Detect which cell encompasses the target text, then output its (X, Y) center coordinate. 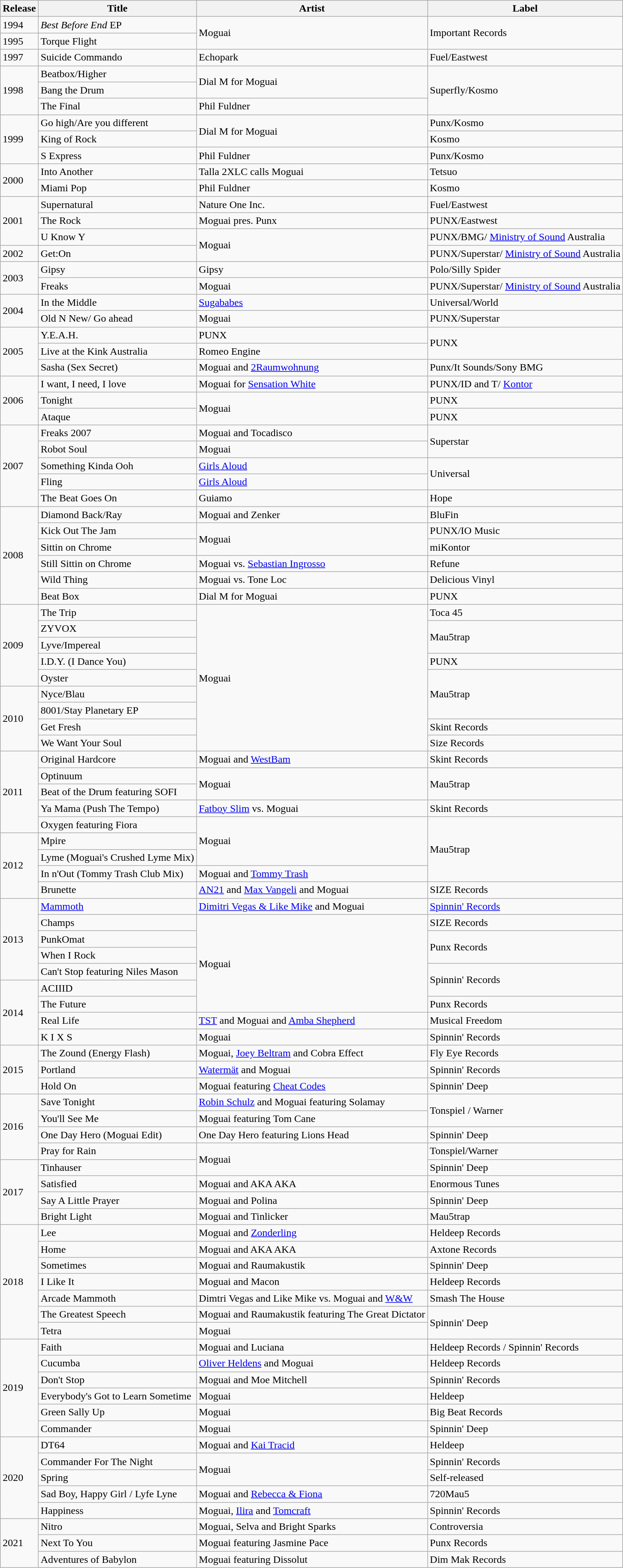
The Rock (118, 221)
Enormous Tunes (525, 1184)
Tetra (118, 1331)
Get Fresh (118, 727)
Tinhauser (118, 1167)
Moguai and Tommy Trash (312, 874)
The Beat Goes On (118, 498)
Pray for Rain (118, 1151)
PUNX/Eastwest (525, 221)
Tonspiel / Warner (525, 1110)
Into Another (118, 172)
Punx/It Sounds/Sony BMG (525, 368)
Moguai, Joey Beltram and Cobra Effect (312, 1053)
720Mau5 (525, 1494)
Release (19, 9)
Commander For The Night (118, 1461)
Miami Pop (118, 188)
Sugababes (312, 302)
2007 (19, 465)
Moguai and 2Raumwohnung (312, 368)
Nature One Inc. (312, 205)
2018 (19, 1282)
You'll See Me (118, 1119)
Nyce/Blau (118, 694)
Important Records (525, 33)
Old N New/ Go ahead (118, 319)
Ataque (118, 416)
1998 (19, 90)
Dimitri Vegas & Like Mike and Moguai (312, 906)
King of Rock (118, 139)
PUNX/IO Music (525, 531)
Moguai and Zonderling (312, 1233)
Moguai and Polina (312, 1200)
Kick Out The Jam (118, 531)
The Greatest Speech (118, 1315)
2016 (19, 1127)
ZYVOX (118, 629)
Don't Stop (118, 1380)
Controversia (525, 1527)
Go high/Are you different (118, 123)
2012 (19, 865)
I.D.Y. (I Dance You) (118, 661)
Ya Mama (Push The Tempo) (118, 808)
Moguai and Moe Mitchell (312, 1380)
Beat of the Drum featuring SOFI (118, 792)
Y.E.A.H. (118, 335)
The Zound (Energy Flash) (118, 1053)
Still Sittin on Chrome (118, 564)
2013 (19, 939)
Big Beat Records (525, 1412)
Fling (118, 482)
We Want Your Soul (118, 743)
Smash The House (525, 1298)
TST and Moguai and Amba Shepherd (312, 1021)
Real Life (118, 1021)
The Final (118, 106)
Watermät and Moguai (312, 1070)
Moguai and Raumakustik (312, 1266)
Guiamo (312, 498)
BluFin (525, 515)
Label (525, 9)
In the Middle (118, 302)
2001 (19, 221)
PUNX/Superstar (525, 319)
2021 (19, 1543)
Bright Light (118, 1216)
Superfly/Kosmo (525, 90)
Can't Stop featuring Niles Mason (118, 971)
Mpire (118, 841)
Moguai and Kai Tracid (312, 1445)
Moguai for Sensation White (312, 384)
Portland (118, 1070)
One Day Hero featuring Lions Head (312, 1135)
Satisfied (118, 1184)
2002 (19, 253)
One Day Hero (Moguai Edit) (118, 1135)
Artist (312, 9)
Fly Eye Records (525, 1053)
Something Kinda Ooh (118, 465)
PunkOmat (118, 939)
1997 (19, 57)
K I X S (118, 1037)
Robot Soul (118, 449)
2008 (19, 555)
2020 (19, 1478)
Polo/Silly Spider (525, 270)
Moguai and Luciana (312, 1347)
Say A Little Prayer (118, 1200)
Moguai featuring Dissolut (312, 1559)
ACIIID (118, 988)
2004 (19, 311)
I Like It (118, 1282)
Freaks (118, 286)
8001/Stay Planetary EP (118, 710)
Toca 45 (525, 612)
2000 (19, 180)
2010 (19, 718)
Tetsuo (525, 172)
Moguai and Tinlicker (312, 1216)
Live at the Kink Australia (118, 351)
Sasha (Sex Secret) (118, 368)
Dim Mak Records (525, 1559)
When I Rock (118, 955)
Get:On (118, 253)
Cucumba (118, 1363)
Lyme (Moguai's Crushed Lyme Mix) (118, 857)
Next To You (118, 1543)
The Trip (118, 612)
Supernatural (118, 205)
Hope (525, 498)
Torque Flight (118, 41)
Tonight (118, 400)
Adventures of Babylon (118, 1559)
Nitro (118, 1527)
Brunette (118, 890)
Echopark (312, 57)
Axtone Records (525, 1249)
Moguai and Tocadisco (312, 433)
Moguai vs. Tone Loc (312, 580)
Dimtri Vegas and Like Mike vs. Moguai and W&W (312, 1298)
Bang the Drum (118, 90)
Romeo Engine (312, 351)
Moguai vs. Sebastian Ingrosso (312, 564)
PUNX/BMG/ Ministry of Sound Australia (525, 237)
Beatbox/Higher (118, 74)
Freaks 2007 (118, 433)
Fatboy Slim vs. Moguai (312, 808)
Tonspiel/Warner (525, 1151)
Moguai pres. Punx (312, 221)
Wild Thing (118, 580)
2009 (19, 645)
miKontor (525, 547)
2005 (19, 351)
Size Records (525, 743)
Oliver Heldens and Moguai (312, 1363)
Suicide Commando (118, 57)
Arcade Mammoth (118, 1298)
Moguai and Rebecca & Fiona (312, 1494)
Superstar (525, 441)
Moguai, Selva and Bright Sparks (312, 1527)
Moguai featuring Tom Cane (312, 1119)
Heldeep Records / Spinnin' Records (525, 1347)
Self-released (525, 1478)
Title (118, 9)
Mammoth (118, 906)
Delicious Vinyl (525, 580)
Faith (118, 1347)
In n'Out (Tommy Trash Club Mix) (118, 874)
Everybody's Got to Learn Sometime (118, 1396)
Original Hardcore (118, 760)
2003 (19, 278)
Universal (525, 473)
Lee (118, 1233)
Moguai, Ilira and Tomcraft (312, 1510)
Beat Box (118, 596)
Best Before End EP (118, 25)
Home (118, 1249)
Spring (118, 1478)
Moguai and Raumakustik featuring The Great Dictator (312, 1315)
Champs (118, 923)
Diamond Back/Ray (118, 515)
Moguai and Zenker (312, 515)
1995 (19, 41)
Sad Boy, Happy Girl / Lyfe Lyne (118, 1494)
Talla 2XLC calls Moguai (312, 172)
Commander (118, 1429)
S Express (118, 155)
Robin Schulz and Moguai featuring Solamay (312, 1102)
AN21 and Max Vangeli and Moguai (312, 890)
Musical Freedom (525, 1021)
DT64 (118, 1445)
2006 (19, 400)
Green Sally Up (118, 1412)
Moguai featuring Jasmine Pace (312, 1543)
Happiness (118, 1510)
I want, I need, I love (118, 384)
Moguai featuring Cheat Codes (312, 1086)
2015 (19, 1070)
Universal/World (525, 302)
Moguai and WestBam (312, 760)
Optinuum (118, 776)
2014 (19, 1012)
Moguai and Macon (312, 1282)
Hold On (118, 1086)
2017 (19, 1192)
PUNX/ID and T/ Kontor (525, 384)
2011 (19, 792)
1999 (19, 139)
Sometimes (118, 1266)
Save Tonight (118, 1102)
U Know Y (118, 237)
Sittin on Chrome (118, 547)
Oyster (118, 678)
Oxygen featuring Fiora (118, 825)
The Future (118, 1004)
1994 (19, 25)
2019 (19, 1388)
Lyve/Impereal (118, 645)
Refune (525, 564)
